Identify which cell holds the provided text, then report its [x, y] central coordinate. 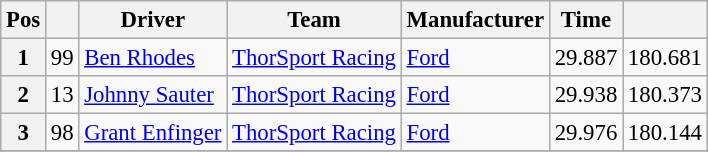
29.976 [586, 133]
29.887 [586, 58]
180.144 [666, 133]
180.373 [666, 95]
1 [24, 58]
Driver [153, 20]
98 [62, 133]
99 [62, 58]
Ben Rhodes [153, 58]
13 [62, 95]
29.938 [586, 95]
Grant Enfinger [153, 133]
180.681 [666, 58]
2 [24, 95]
Team [314, 20]
Pos [24, 20]
Time [586, 20]
Johnny Sauter [153, 95]
Manufacturer [475, 20]
3 [24, 133]
